Detect which cell encompasses the target text, then output its [x, y] center coordinate. 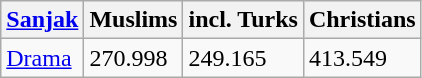
270.998 [134, 58]
Drama [42, 58]
incl. Turks [243, 20]
Christians [362, 20]
Muslims [134, 20]
413.549 [362, 58]
Sanjak [42, 20]
249.165 [243, 58]
